For the text-containing cell, return its midpoint in [x, y] coordinate format. 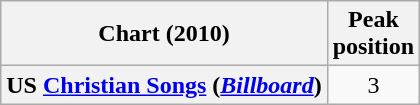
3 [373, 85]
US Christian Songs (Billboard) [164, 85]
Chart (2010) [164, 34]
Peakposition [373, 34]
